Identify which cell holds the provided text, then report its [X, Y] central coordinate. 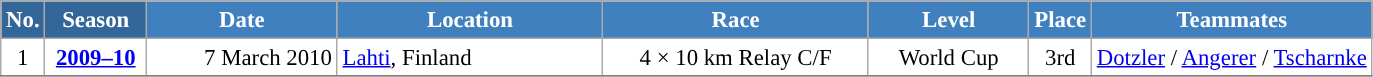
4 × 10 km Relay C/F [736, 58]
Teammates [1232, 20]
Location [470, 20]
1 [23, 58]
No. [23, 20]
2009–10 [96, 58]
3rd [1060, 58]
World Cup [948, 58]
Date [242, 20]
Lahti, Finland [470, 58]
Race [736, 20]
Place [1060, 20]
Level [948, 20]
Season [96, 20]
7 March 2010 [242, 58]
Dotzler / Angerer / Tscharnke [1232, 58]
